Provide the [X, Y] coordinate of the cell's center where the given text is located.  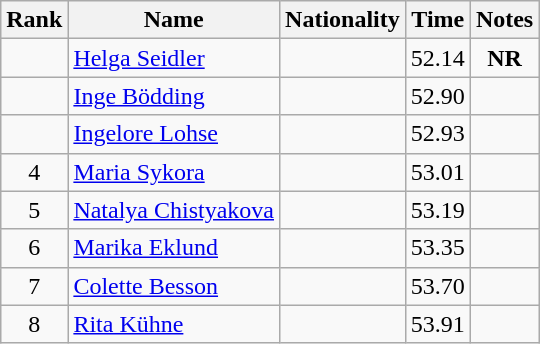
Time [438, 20]
5 [34, 210]
8 [34, 324]
53.01 [438, 172]
Helga Seidler [174, 58]
Marika Eklund [174, 248]
7 [34, 286]
53.19 [438, 210]
Nationality [343, 20]
Inge Bödding [174, 96]
53.35 [438, 248]
53.70 [438, 286]
6 [34, 248]
4 [34, 172]
Rank [34, 20]
Natalya Chistyakova [174, 210]
52.93 [438, 134]
Maria Sykora [174, 172]
52.14 [438, 58]
Colette Besson [174, 286]
Name [174, 20]
Notes [504, 20]
Ingelore Lohse [174, 134]
NR [504, 58]
52.90 [438, 96]
53.91 [438, 324]
Rita Kühne [174, 324]
